Extract the (x, y) coordinate from the center of the cell holding the provided text.  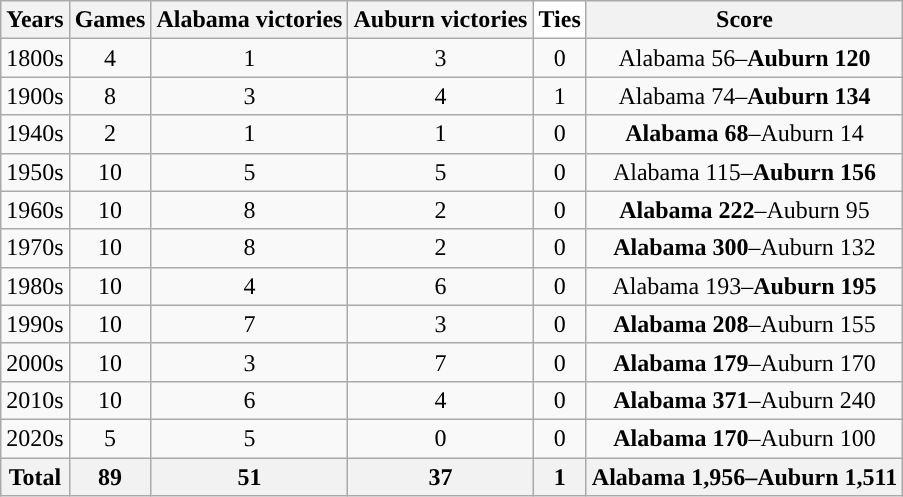
Alabama 68–Auburn 14 (744, 134)
1990s (35, 324)
1980s (35, 286)
Years (35, 20)
Alabama 115–Auburn 156 (744, 172)
Alabama 1,956–Auburn 1,511 (744, 477)
1950s (35, 172)
Alabama 179–Auburn 170 (744, 362)
Alabama 193–Auburn 195 (744, 286)
Alabama 371–Auburn 240 (744, 400)
1970s (35, 248)
1900s (35, 96)
2020s (35, 438)
1940s (35, 134)
Score (744, 20)
1800s (35, 58)
Auburn victories (440, 20)
37 (440, 477)
Alabama 56–Auburn 120 (744, 58)
Alabama 222–Auburn 95 (744, 210)
Alabama victories (250, 20)
1960s (35, 210)
Games (110, 20)
51 (250, 477)
Alabama 74–Auburn 134 (744, 96)
Ties (560, 20)
Total (35, 477)
Alabama 300–Auburn 132 (744, 248)
2000s (35, 362)
Alabama 170–Auburn 100 (744, 438)
2010s (35, 400)
Alabama 208–Auburn 155 (744, 324)
89 (110, 477)
